For the text-containing cell, return its midpoint in [X, Y] coordinate format. 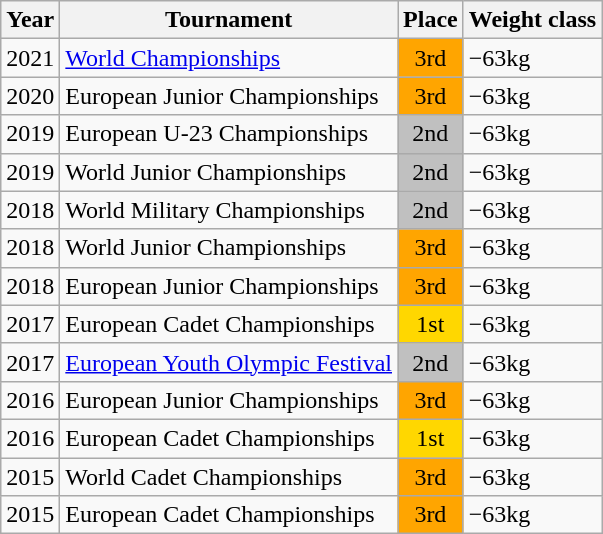
Year [30, 20]
Weight class [532, 20]
European U-23 Championships [229, 134]
Place [431, 20]
European Youth Olympic Festival [229, 362]
Tournament [229, 20]
2020 [30, 96]
World Cadet Championships [229, 477]
World Military Championships [229, 210]
World Championships [229, 58]
2021 [30, 58]
